From the cell containing the given text, extract its center point as (X, Y) coordinate. 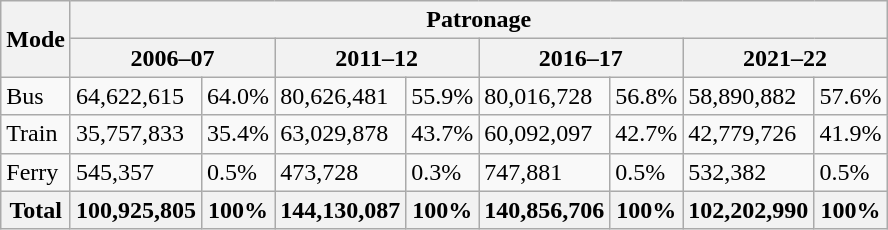
80,016,728 (544, 96)
0.3% (442, 172)
Mode (36, 39)
Ferry (36, 172)
41.9% (850, 134)
58,890,882 (748, 96)
532,382 (748, 172)
35.4% (238, 134)
64,622,615 (136, 96)
100,925,805 (136, 210)
56.8% (646, 96)
80,626,481 (340, 96)
2021–22 (785, 58)
60,092,097 (544, 134)
Patronage (478, 20)
64.0% (238, 96)
140,856,706 (544, 210)
Total (36, 210)
63,029,878 (340, 134)
2006–07 (172, 58)
144,130,087 (340, 210)
747,881 (544, 172)
57.6% (850, 96)
43.7% (442, 134)
473,728 (340, 172)
2016–17 (581, 58)
102,202,990 (748, 210)
Train (36, 134)
55.9% (442, 96)
Bus (36, 96)
545,357 (136, 172)
35,757,833 (136, 134)
2011–12 (377, 58)
42,779,726 (748, 134)
42.7% (646, 134)
